Scan for the cell matching the given text and deliver its (X, Y) coordinate at center. 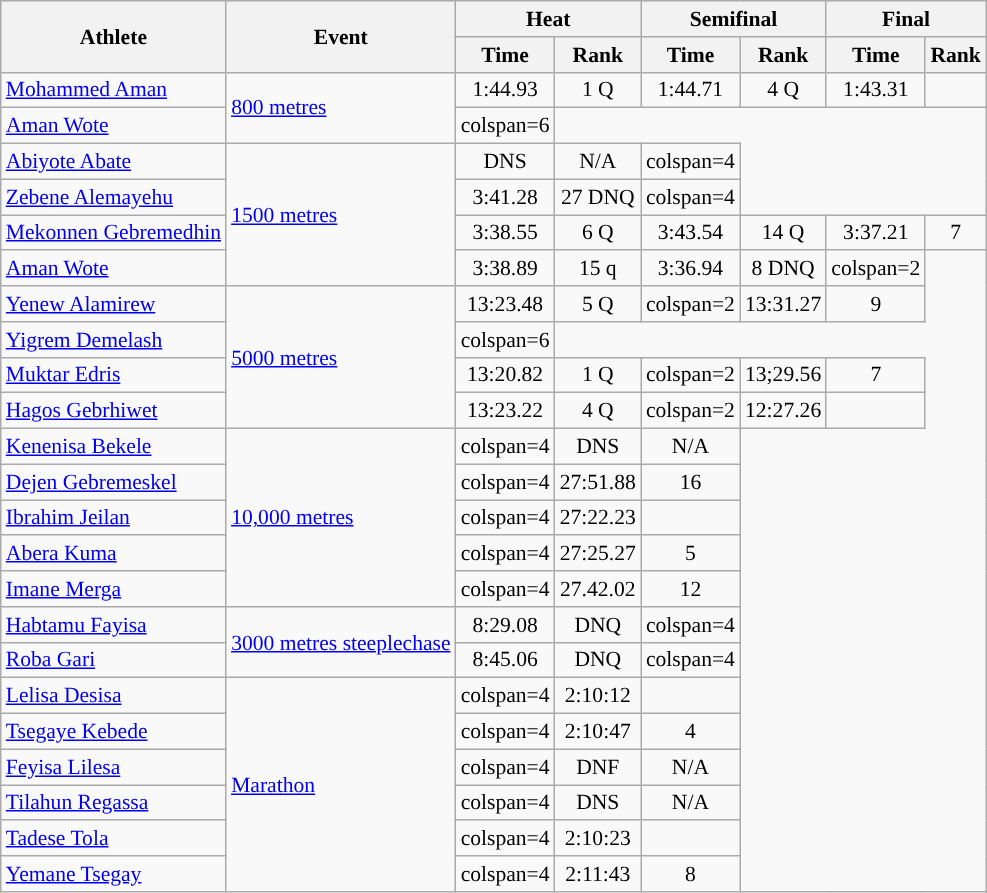
1500 metres (341, 215)
3000 metres steeplechase (341, 642)
8 (690, 874)
13;29.56 (783, 375)
Semifinal (734, 19)
1:43.31 (876, 90)
2:10:23 (598, 839)
5 (690, 554)
5000 metres (341, 357)
27 DNQ (598, 197)
13:20.82 (506, 375)
27:22.23 (598, 518)
1:44.71 (690, 90)
Yenew Alamirew (114, 304)
2:10:12 (598, 696)
2:11:43 (598, 874)
Dejen Gebremeskel (114, 482)
3:37.21 (876, 233)
Habtamu Fayisa (114, 625)
13:31.27 (783, 304)
Mekonnen Gebremedhin (114, 233)
8:45.06 (506, 660)
Zebene Alemayehu (114, 197)
2:10:47 (598, 732)
Athlete (114, 36)
8 DNQ (783, 269)
800 metres (341, 108)
5 Q (598, 304)
Abera Kuma (114, 554)
3:38.89 (506, 269)
6 Q (598, 233)
Marathon (341, 785)
12:27.26 (783, 411)
27:51.88 (598, 482)
Imane Merga (114, 589)
Yigrem Demelash (114, 340)
27.42.02 (598, 589)
Tsegaye Kebede (114, 732)
4 (690, 732)
Tadese Tola (114, 839)
Yemane Tsegay (114, 874)
Roba Gari (114, 660)
3:43.54 (690, 233)
13:23.22 (506, 411)
Hagos Gebrhiwet (114, 411)
8:29.08 (506, 625)
Muktar Edris (114, 375)
13:23.48 (506, 304)
DNF (598, 767)
Mohammed Aman (114, 90)
Kenenisa Bekele (114, 447)
3:38.55 (506, 233)
27:25.27 (598, 554)
Tilahun Regassa (114, 803)
1:44.93 (506, 90)
14 Q (783, 233)
10,000 metres (341, 518)
16 (690, 482)
Lelisa Desisa (114, 696)
Ibrahim Jeilan (114, 518)
Final (906, 19)
Feyisa Lilesa (114, 767)
Event (341, 36)
9 (876, 304)
3:41.28 (506, 197)
3:36.94 (690, 269)
15 q (598, 269)
Abiyote Abate (114, 162)
Heat (548, 19)
12 (690, 589)
